Pinpoint the cell where the given text exists, returning its [X, Y] midpoint coordinate. 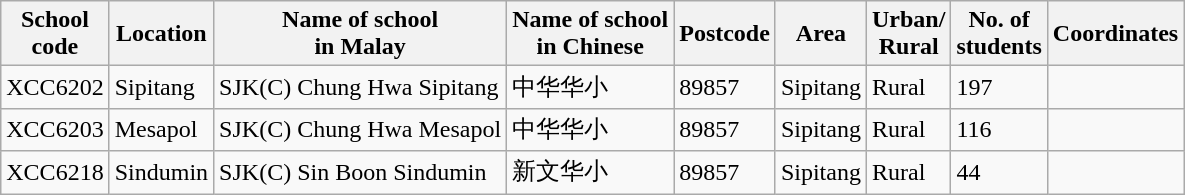
Mesapol [161, 130]
SJK(C) Chung Hwa Mesapol [360, 130]
XCC6203 [55, 130]
新文华小 [590, 172]
SJK(C) Sin Boon Sindumin [360, 172]
Urban/Rural [908, 34]
Area [820, 34]
Schoolcode [55, 34]
XCC6218 [55, 172]
Name of schoolin Chinese [590, 34]
197 [999, 88]
Postcode [725, 34]
Coordinates [1115, 34]
XCC6202 [55, 88]
No. ofstudents [999, 34]
Name of schoolin Malay [360, 34]
Sindumin [161, 172]
116 [999, 130]
Location [161, 34]
44 [999, 172]
SJK(C) Chung Hwa Sipitang [360, 88]
